Capture the cell that displays the provided text and extract its (x, y) central coordinate. 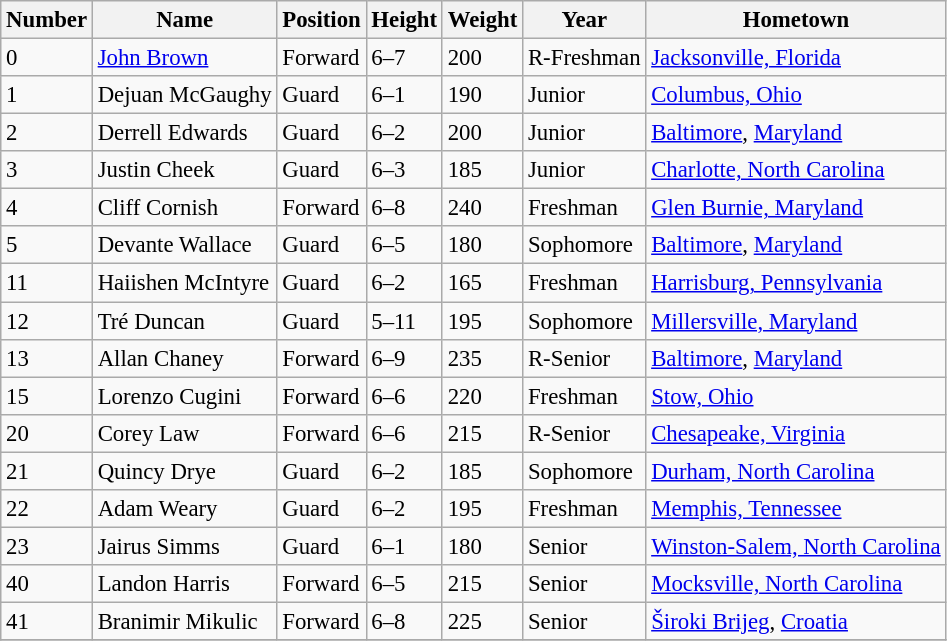
Haiishen McIntyre (184, 283)
0 (47, 58)
Jairus Simms (184, 546)
Tré Duncan (184, 321)
220 (482, 396)
Lorenzo Cugini (184, 396)
23 (47, 546)
4 (47, 208)
Number (47, 20)
Mocksville, North Carolina (796, 584)
Stow, Ohio (796, 396)
Cliff Cornish (184, 208)
6–9 (404, 358)
40 (47, 584)
11 (47, 283)
5 (47, 245)
6–3 (404, 170)
15 (47, 396)
Jacksonville, Florida (796, 58)
Charlotte, North Carolina (796, 170)
Landon Harris (184, 584)
Quincy Drye (184, 471)
Harrisburg, Pennsylvania (796, 283)
R-Freshman (584, 58)
Millersville, Maryland (796, 321)
John Brown (184, 58)
5–11 (404, 321)
Winston-Salem, North Carolina (796, 546)
Name (184, 20)
Corey Law (184, 433)
41 (47, 621)
225 (482, 621)
Columbus, Ohio (796, 95)
20 (47, 433)
Branimir Mikulic (184, 621)
Position (322, 20)
Weight (482, 20)
22 (47, 509)
3 (47, 170)
1 (47, 95)
Devante Wallace (184, 245)
12 (47, 321)
Hometown (796, 20)
Allan Chaney (184, 358)
235 (482, 358)
Justin Cheek (184, 170)
Year (584, 20)
190 (482, 95)
Chesapeake, Virginia (796, 433)
Height (404, 20)
Glen Burnie, Maryland (796, 208)
Adam Weary (184, 509)
2 (47, 133)
Dejuan McGaughy (184, 95)
165 (482, 283)
Široki Brijeg, Croatia (796, 621)
21 (47, 471)
13 (47, 358)
Derrell Edwards (184, 133)
240 (482, 208)
Durham, North Carolina (796, 471)
Memphis, Tennessee (796, 509)
6–7 (404, 58)
